Scan for the cell matching the given text and deliver its (x, y) coordinate at center. 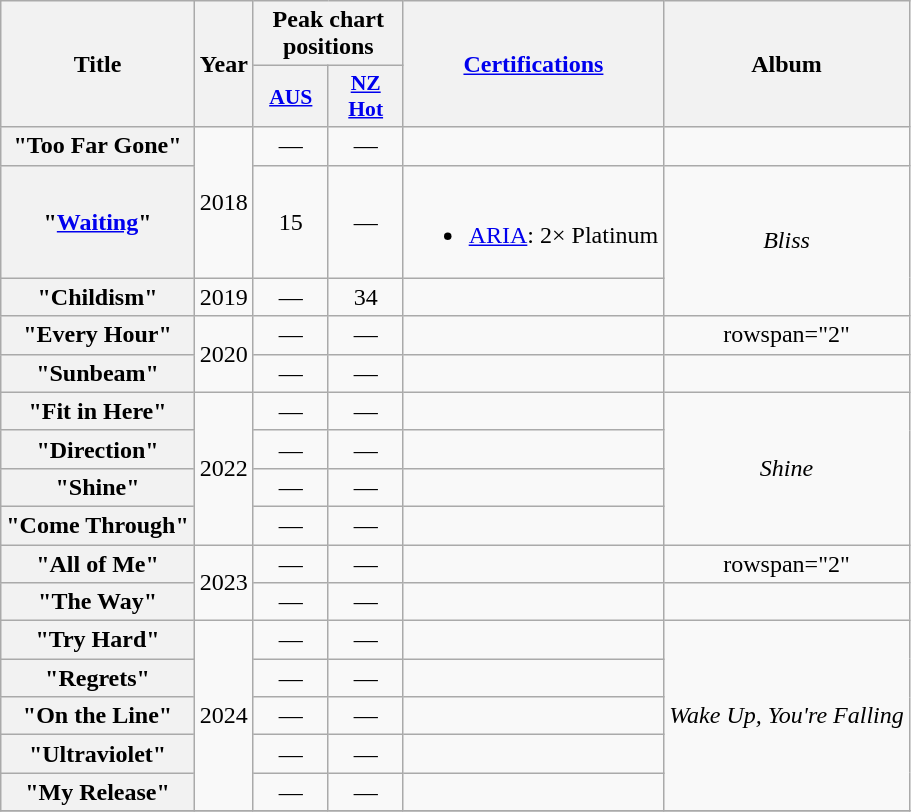
2020 (224, 354)
"Try Hard" (98, 640)
Peak chart positions (328, 34)
"Regrets" (98, 678)
NZHot (366, 96)
"Shine" (98, 487)
2018 (224, 202)
"Waiting" (98, 222)
"On the Line" (98, 716)
34 (366, 297)
2022 (224, 468)
Shine (787, 468)
Wake Up, You're Falling (787, 716)
Bliss (787, 240)
2019 (224, 297)
AUS (290, 96)
"Come Through" (98, 525)
"All of Me" (98, 563)
"Childism" (98, 297)
"My Release" (98, 792)
"Too Far Gone" (98, 146)
Year (224, 64)
Title (98, 64)
"Fit in Here" (98, 411)
"Ultraviolet" (98, 754)
2024 (224, 716)
Certifications (534, 64)
"The Way" (98, 602)
ARIA: 2× Platinum (534, 222)
Album (787, 64)
"Direction" (98, 449)
"Sunbeam" (98, 373)
15 (290, 222)
"Every Hour" (98, 335)
2023 (224, 582)
